Return the [X, Y] coordinate for the center point of the cell that contains the specified text.  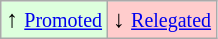
↓ Relegated [162, 20]
↑ Promoted [54, 20]
